Scan for the cell matching the given text and deliver its [X, Y] coordinate at center. 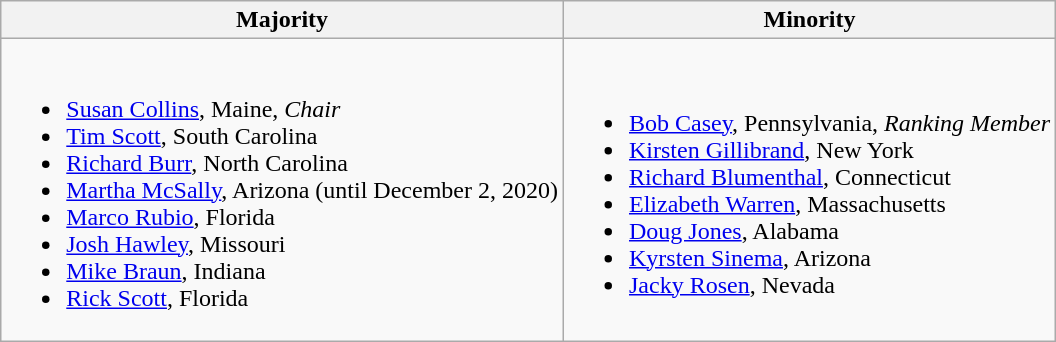
Majority [282, 20]
Minority [809, 20]
